Identify which cell holds the provided text, then report its [x, y] central coordinate. 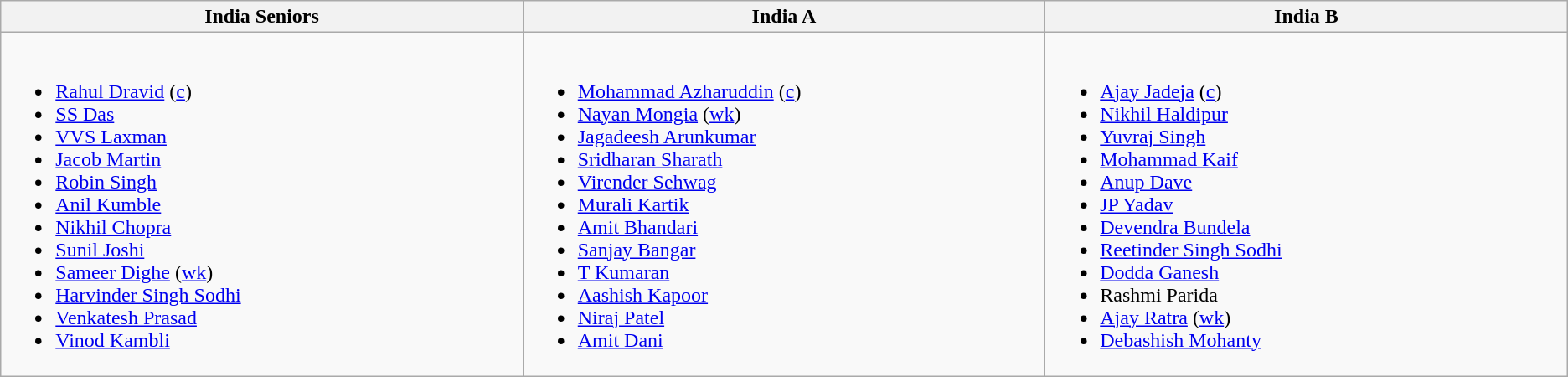
India B [1307, 17]
India A [784, 17]
India Seniors [261, 17]
